Return (X, Y) of the center of cell containing provided text 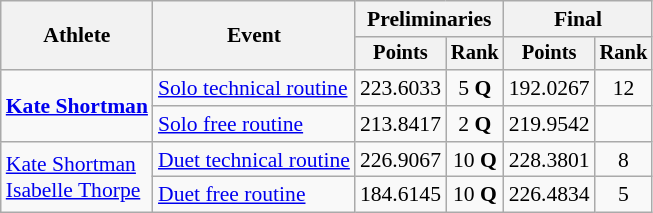
219.9542 (550, 124)
223.6033 (400, 88)
Duet free routine (254, 195)
228.3801 (550, 160)
Duet technical routine (254, 160)
226.9067 (400, 160)
Kate Shortman Isabelle Thorpe (77, 178)
226.4834 (550, 195)
Solo free routine (254, 124)
8 (624, 160)
5 Q (475, 88)
2 Q (475, 124)
192.0267 (550, 88)
Kate Shortman (77, 106)
Athlete (77, 36)
Solo technical routine (254, 88)
Preliminaries (430, 19)
12 (624, 88)
Event (254, 36)
5 (624, 195)
184.6145 (400, 195)
213.8417 (400, 124)
Final (578, 19)
